Identify which cell holds the provided text, then report its [X, Y] central coordinate. 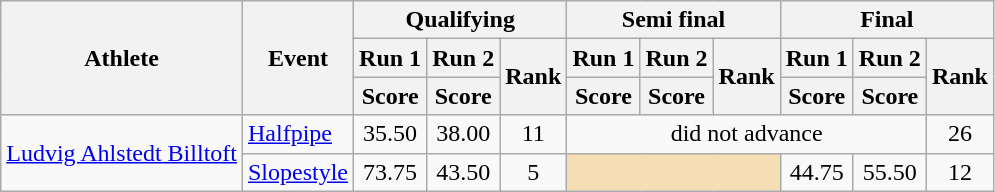
Qualifying [460, 20]
Athlete [122, 58]
Semi final [674, 20]
12 [960, 172]
26 [960, 134]
Slopestyle [298, 172]
Event [298, 58]
Halfpipe [298, 134]
Final [886, 20]
73.75 [390, 172]
44.75 [816, 172]
did not advance [747, 134]
43.50 [464, 172]
35.50 [390, 134]
Ludvig Ahlstedt Billtoft [122, 153]
55.50 [890, 172]
38.00 [464, 134]
5 [534, 172]
11 [534, 134]
